Provide the [x, y] coordinate of the cell's center where the given text is located.  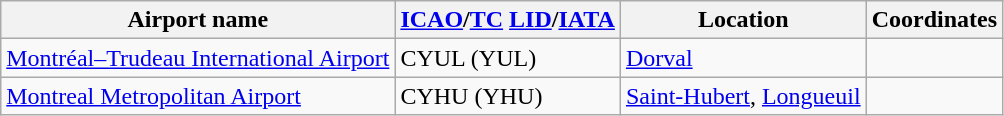
Airport name [198, 20]
CYUL (YUL) [508, 58]
ICAO/TC LID/IATA [508, 20]
Montréal–Trudeau International Airport [198, 58]
Coordinates [934, 20]
Montreal Metropolitan Airport [198, 96]
CYHU (YHU) [508, 96]
Location [743, 20]
Dorval [743, 58]
Saint-Hubert, Longueuil [743, 96]
